Capture the cell that displays the provided text and extract its [x, y] central coordinate. 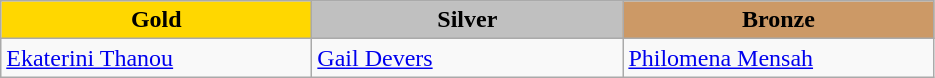
Philomena Mensah [778, 58]
Gold [156, 20]
Gail Devers [468, 58]
Ekaterini Thanou [156, 58]
Silver [468, 20]
Bronze [778, 20]
